Detect which cell encompasses the target text, then output its (X, Y) center coordinate. 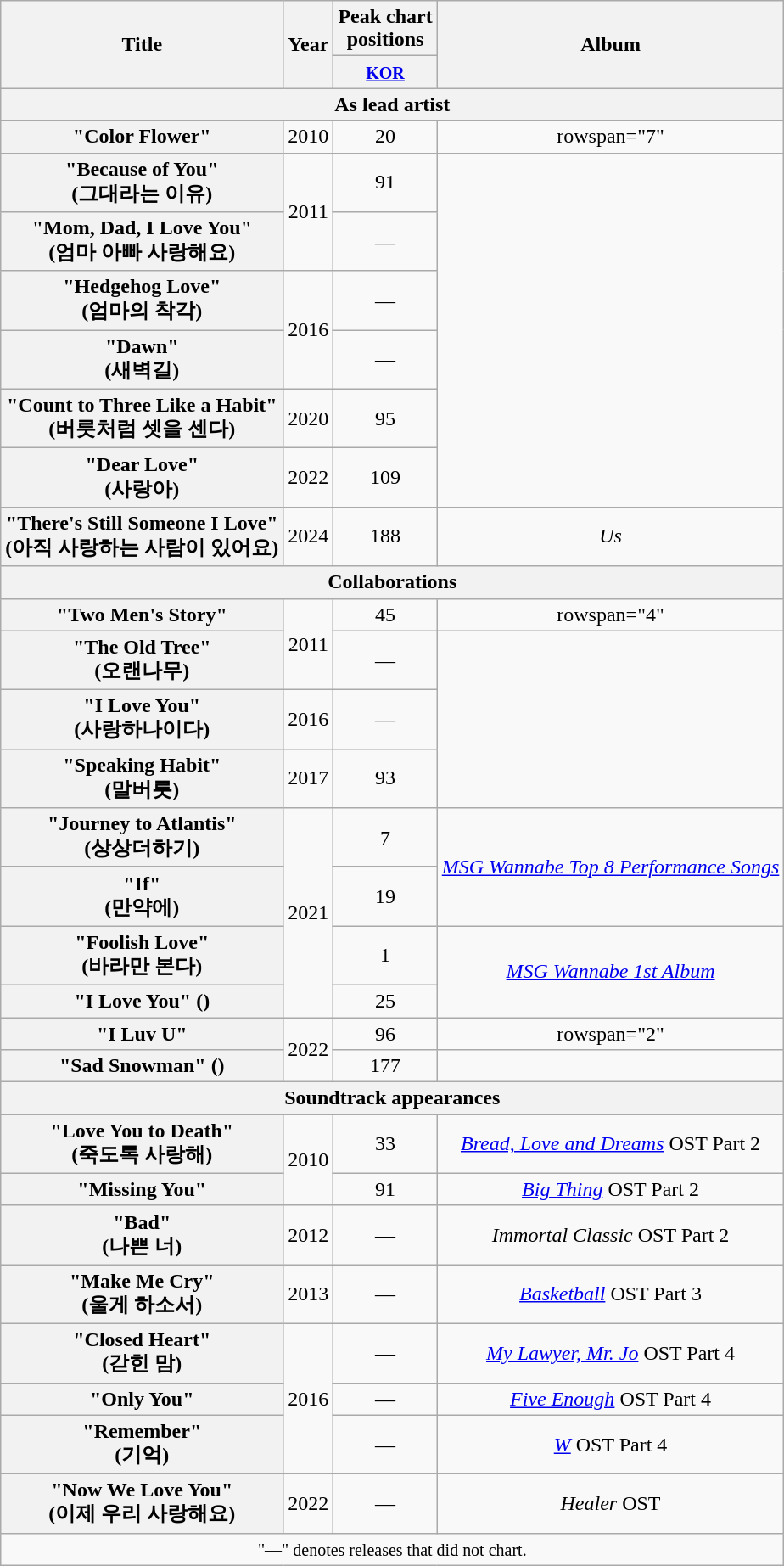
MSG Wannabe Top 8 Performance Songs (611, 867)
2013 (309, 1294)
"I Luv U" (143, 1033)
"Bad"(나쁜 너) (143, 1235)
"Color Flower" (143, 137)
"Closed Heart"(갇힌 맘) (143, 1353)
2021 (309, 913)
2012 (309, 1235)
"Make Me Cry"(울게 하소서) (143, 1294)
Year (309, 44)
2024 (309, 536)
KOR (385, 72)
95 (385, 418)
"Missing You" (143, 1189)
"Mom, Dad, I Love You"(엄마 아빠 사랑해요) (143, 242)
"Dawn"(새벽길) (143, 360)
20 (385, 137)
"Love You to Death"(죽도록 사랑해) (143, 1144)
25 (385, 1001)
"—" denotes releases that did not chart. (392, 1549)
"Only You" (143, 1399)
Album (611, 44)
"The Old Tree"(오랜나무) (143, 660)
"Journey to Atlantis"(상상더하기) (143, 838)
Title (143, 44)
"Because of You"(그대라는 이유) (143, 182)
rowspan="2" (611, 1033)
96 (385, 1033)
MSG Wannabe 1st Album (611, 972)
Big Thing OST Part 2 (611, 1189)
Collaborations (392, 582)
"If"(만약에) (143, 896)
"Count to Three Like a Habit"(버릇처럼 셋을 센다) (143, 418)
"Foolish Love"(바라만 본다) (143, 956)
Us (611, 536)
Peak chart positions (385, 29)
45 (385, 615)
"Sad Snowman" () (143, 1066)
"Two Men's Story" (143, 615)
"Dear Love"(사랑아) (143, 478)
"Remember"(기억) (143, 1445)
rowspan="7" (611, 137)
Healer OST (611, 1504)
As lead artist (392, 104)
"Now We Love You"(이제 우리 사랑해요) (143, 1504)
33 (385, 1144)
Immortal Classic OST Part 2 (611, 1235)
Soundtrack appearances (392, 1098)
1 (385, 956)
2020 (309, 418)
"I Love You" () (143, 1001)
177 (385, 1066)
Five Enough OST Part 4 (611, 1399)
19 (385, 896)
93 (385, 778)
"Hedgehog Love"(엄마의 착각) (143, 300)
My Lawyer, Mr. Jo OST Part 4 (611, 1353)
Basketball OST Part 3 (611, 1294)
188 (385, 536)
W OST Part 4 (611, 1445)
"There's Still Someone I Love"(아직 사랑하는 사람이 있어요) (143, 536)
rowspan="4" (611, 615)
"I Love You"(사랑하나이다) (143, 720)
"Speaking Habit"(말버릇) (143, 778)
109 (385, 478)
Bread, Love and Dreams OST Part 2 (611, 1144)
2017 (309, 778)
7 (385, 838)
